For the text-containing cell, return its midpoint in [x, y] coordinate format. 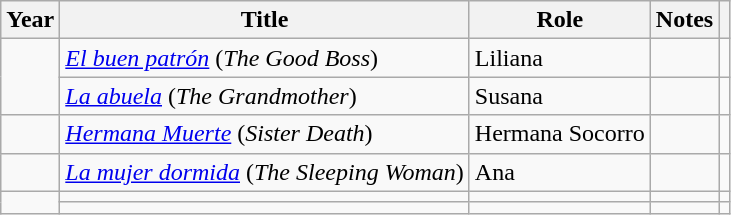
Year [30, 20]
Title [265, 20]
Hermana Socorro [560, 134]
La mujer dormida (The Sleeping Woman) [265, 172]
La abuela (The Grandmother) [265, 96]
Liliana [560, 58]
Ana [560, 172]
Susana [560, 96]
El buen patrón (The Good Boss) [265, 58]
Hermana Muerte (Sister Death) [265, 134]
Notes [684, 20]
Role [560, 20]
